Return the [x, y] coordinate for the center point of the cell that contains the specified text.  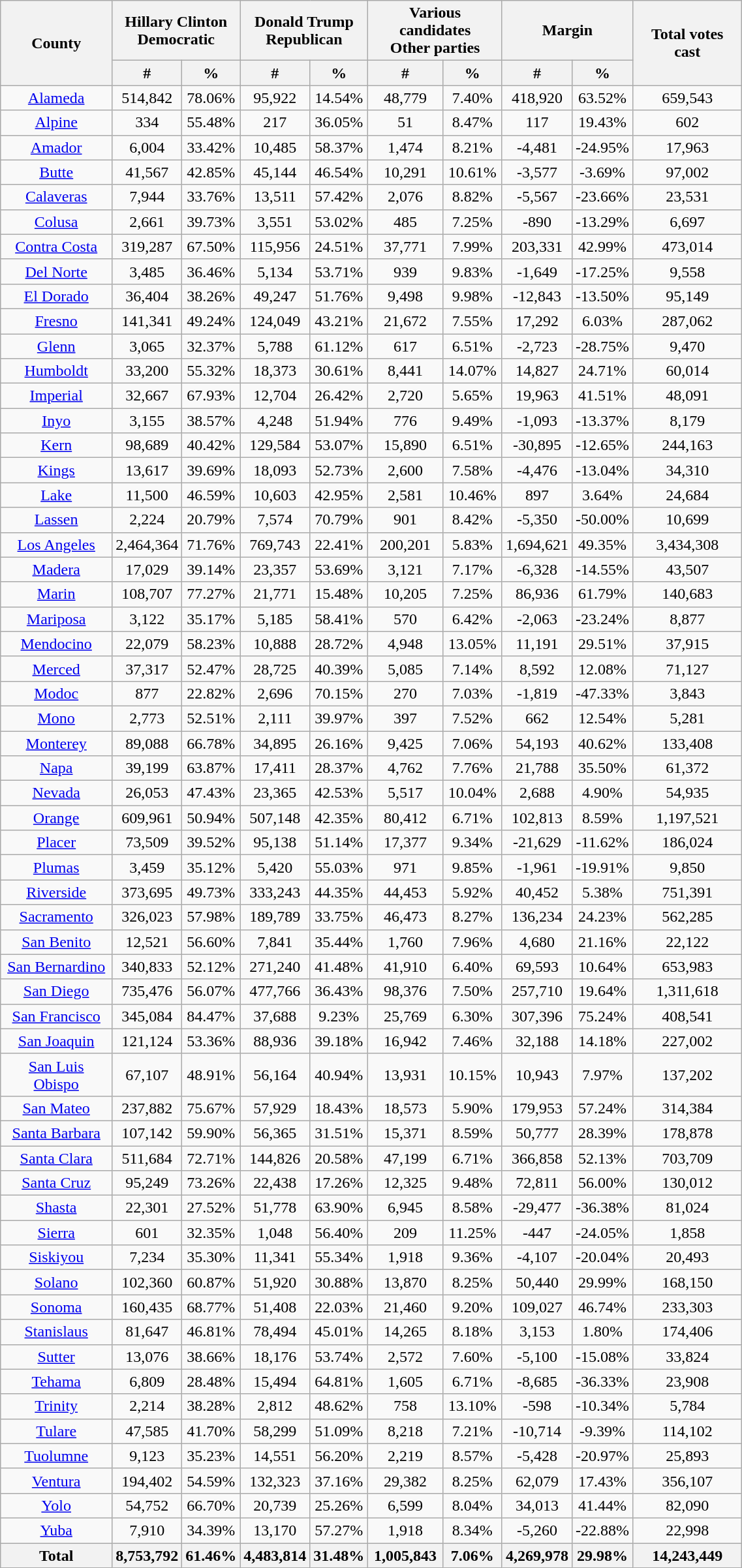
2,464,364 [147, 545]
6,004 [147, 147]
Modoc [56, 693]
5,788 [275, 346]
10,291 [405, 172]
209 [405, 1233]
41.51% [602, 396]
2,111 [275, 718]
6.40% [472, 967]
-2,723 [536, 346]
3,153 [536, 1332]
8,218 [405, 1431]
Sonoma [56, 1307]
514,842 [147, 98]
42.95% [339, 495]
17.26% [339, 1183]
52.73% [339, 470]
133,408 [687, 743]
4,248 [275, 421]
43,507 [687, 569]
23,357 [275, 569]
-9.39% [602, 1431]
50,440 [536, 1282]
-4,476 [536, 470]
1,760 [405, 942]
55.32% [211, 371]
33.42% [211, 147]
58.37% [339, 147]
El Dorado [56, 296]
San Mateo [56, 1108]
23,908 [687, 1381]
570 [405, 619]
9.83% [472, 271]
17,377 [405, 843]
13,076 [147, 1357]
735,476 [147, 991]
67,107 [147, 1075]
Sierra [56, 1233]
55.34% [339, 1258]
47.43% [211, 793]
102,813 [536, 818]
-6,328 [536, 569]
37,771 [405, 247]
55.48% [211, 123]
25.26% [339, 1505]
5,085 [405, 669]
17,963 [687, 147]
233,303 [687, 1307]
18.43% [339, 1108]
Yolo [56, 1505]
13.10% [472, 1406]
4,762 [405, 768]
-2,063 [536, 619]
160,435 [147, 1307]
60,014 [687, 371]
County [56, 43]
70.79% [339, 520]
67.93% [211, 396]
24,684 [687, 495]
26.42% [339, 396]
20,739 [275, 1505]
61,372 [687, 768]
San Diego [56, 991]
Solano [56, 1282]
41,910 [405, 967]
35.44% [339, 942]
16,942 [405, 1041]
17.43% [602, 1481]
2,581 [405, 495]
8.57% [472, 1456]
8.82% [472, 197]
34,310 [687, 470]
18,176 [275, 1357]
129,584 [275, 445]
9.23% [339, 1016]
14,551 [275, 1456]
373,695 [147, 892]
7.60% [472, 1357]
5.65% [472, 396]
12.08% [602, 669]
35.12% [211, 867]
21.16% [602, 942]
-3,577 [536, 172]
4,948 [405, 644]
Fresno [56, 321]
1,197,521 [687, 818]
Orange [56, 818]
174,406 [687, 1332]
137,202 [687, 1075]
28.48% [211, 1381]
22.41% [339, 545]
75.67% [211, 1108]
40,452 [536, 892]
37.16% [339, 1481]
39.69% [211, 470]
-11.62% [602, 843]
-5,100 [536, 1357]
939 [405, 271]
30.88% [339, 1282]
San Francisco [56, 1016]
36,404 [147, 296]
6.30% [472, 1016]
84.47% [211, 1016]
14.54% [339, 98]
Sacramento [56, 917]
48.91% [211, 1075]
39.14% [211, 569]
13,617 [147, 470]
66.70% [211, 1505]
Lassen [56, 520]
1,474 [405, 147]
7.99% [472, 247]
8.18% [472, 1332]
61.79% [602, 594]
41,567 [147, 172]
2,076 [405, 197]
Santa Barbara [56, 1133]
Inyo [56, 421]
333,243 [275, 892]
21,460 [405, 1307]
5,420 [275, 867]
271,240 [275, 967]
72,811 [536, 1183]
Glenn [56, 346]
Nevada [56, 793]
57.24% [602, 1108]
35.50% [602, 768]
5.92% [472, 892]
2,773 [147, 718]
Kings [56, 470]
-30,895 [536, 445]
1,605 [405, 1381]
San Bernardino [56, 967]
200,201 [405, 545]
59.90% [211, 1133]
9.48% [472, 1183]
Total [56, 1556]
1,048 [275, 1233]
31.48% [339, 1556]
287,062 [687, 321]
-28.75% [602, 346]
217 [275, 123]
203,331 [536, 247]
144,826 [275, 1158]
9.20% [472, 1307]
25,769 [405, 1016]
38.57% [211, 421]
877 [147, 693]
Santa Clara [56, 1158]
95,922 [275, 98]
78,494 [275, 1332]
13,170 [275, 1530]
53.74% [339, 1357]
602 [687, 123]
7.52% [472, 718]
9.49% [472, 421]
-4,107 [536, 1258]
-5,350 [536, 520]
Riverside [56, 892]
12.54% [602, 718]
19.64% [602, 991]
9.36% [472, 1258]
2,219 [405, 1456]
14,265 [405, 1332]
3,121 [405, 569]
54,193 [536, 743]
1.80% [602, 1332]
52.47% [211, 669]
-1,819 [536, 693]
758 [405, 1406]
51,920 [275, 1282]
11.25% [472, 1233]
270 [405, 693]
7,841 [275, 942]
-12,843 [536, 296]
11,191 [536, 644]
Merced [56, 669]
Monterey [56, 743]
53.02% [339, 222]
31.51% [339, 1133]
40.42% [211, 445]
56,164 [275, 1075]
507,148 [275, 818]
34,013 [536, 1505]
28,725 [275, 669]
10.64% [602, 967]
-5,567 [536, 197]
334 [147, 123]
52.13% [602, 1158]
8.42% [472, 520]
54,752 [147, 1505]
Margin [567, 31]
307,396 [536, 1016]
-24.05% [602, 1233]
51,778 [275, 1208]
179,953 [536, 1108]
46.74% [602, 1307]
42.35% [339, 818]
41.70% [211, 1431]
Placer [56, 843]
20,493 [687, 1258]
49.24% [211, 321]
12,521 [147, 942]
8,877 [687, 619]
Napa [56, 768]
-13.50% [602, 296]
5,517 [405, 793]
21,771 [275, 594]
Shasta [56, 1208]
54.59% [211, 1481]
88,936 [275, 1041]
-21,629 [536, 843]
46.54% [339, 172]
1,311,618 [687, 991]
56.07% [211, 991]
Mendocino [56, 644]
8.34% [472, 1530]
659,543 [687, 98]
-29,477 [536, 1208]
40.39% [339, 669]
44.35% [339, 892]
58.23% [211, 644]
8,592 [536, 669]
20.58% [339, 1158]
73,509 [147, 843]
53.36% [211, 1041]
72.71% [211, 1158]
703,709 [687, 1158]
75.24% [602, 1016]
39.73% [211, 222]
-20.04% [602, 1258]
61.12% [339, 346]
81,647 [147, 1332]
Alpine [56, 123]
Donald TrumpRepublican [304, 31]
81,024 [687, 1208]
Ventura [56, 1481]
39.52% [211, 843]
1,858 [687, 1233]
178,878 [687, 1133]
48,779 [405, 98]
57.98% [211, 917]
54,935 [687, 793]
5,784 [687, 1406]
20.79% [211, 520]
23,365 [275, 793]
314,384 [687, 1108]
San Luis Obispo [56, 1075]
32.35% [211, 1233]
14,827 [536, 371]
28.37% [339, 768]
Mono [56, 718]
51.14% [339, 843]
897 [536, 495]
97,002 [687, 172]
1,694,621 [536, 545]
47,199 [405, 1158]
9,558 [687, 271]
66.78% [211, 743]
12,704 [275, 396]
39,199 [147, 768]
8,441 [405, 371]
115,956 [275, 247]
Lake [56, 495]
71,127 [687, 669]
46,473 [405, 917]
29.99% [602, 1282]
15,371 [405, 1133]
-5,428 [536, 1456]
5,185 [275, 619]
Del Norte [56, 271]
244,163 [687, 445]
23,531 [687, 197]
Total votes cast [687, 43]
6.42% [472, 619]
7,574 [275, 520]
56.00% [602, 1183]
11,500 [147, 495]
13,931 [405, 1075]
117 [536, 123]
19,963 [536, 396]
-1,649 [536, 271]
8.27% [472, 917]
2,214 [147, 1406]
3,459 [147, 867]
San Joaquin [56, 1041]
Yuba [56, 1530]
29.98% [602, 1556]
14.07% [472, 371]
42.53% [339, 793]
42.99% [602, 247]
Contra Costa [56, 247]
24.71% [602, 371]
2,224 [147, 520]
10.15% [472, 1075]
55.03% [339, 867]
48,091 [687, 396]
17,292 [536, 321]
17,411 [275, 768]
7.50% [472, 991]
57,929 [275, 1108]
Madera [56, 569]
10,485 [275, 147]
9,123 [147, 1456]
Various candidatesOther parties [435, 31]
4,680 [536, 942]
601 [147, 1233]
6,599 [405, 1505]
141,341 [147, 321]
-10.34% [602, 1406]
-36.33% [602, 1381]
7.40% [472, 98]
47,585 [147, 1431]
51 [405, 123]
57.42% [339, 197]
56,365 [275, 1133]
-1,093 [536, 421]
189,789 [275, 917]
Stanislaus [56, 1332]
11,341 [275, 1258]
397 [405, 718]
3,122 [147, 619]
32.37% [211, 346]
7.58% [472, 470]
109,027 [536, 1307]
32,667 [147, 396]
Humboldt [56, 371]
37,317 [147, 669]
Tulare [56, 1431]
10,603 [275, 495]
22.03% [339, 1307]
6.03% [602, 321]
24.51% [339, 247]
477,766 [275, 991]
7,910 [147, 1530]
86,936 [536, 594]
5,281 [687, 718]
22,998 [687, 1530]
-3.69% [602, 172]
45.01% [339, 1332]
Alameda [56, 98]
26,053 [147, 793]
108,707 [147, 594]
18,373 [275, 371]
19.43% [602, 123]
22,079 [147, 644]
51.94% [339, 421]
56.40% [339, 1233]
776 [405, 421]
6,697 [687, 222]
194,402 [147, 1481]
28.72% [339, 644]
-8,685 [536, 1381]
77.27% [211, 594]
Colusa [56, 222]
-24.95% [602, 147]
3,155 [147, 421]
21,788 [536, 768]
30.61% [339, 371]
36.46% [211, 271]
15.48% [339, 594]
21,672 [405, 321]
34.39% [211, 1530]
-22.88% [602, 1530]
130,012 [687, 1183]
67.50% [211, 247]
22,438 [275, 1183]
-50.00% [602, 520]
124,049 [275, 321]
609,961 [147, 818]
51.09% [339, 1431]
62,079 [536, 1481]
-1,961 [536, 867]
-36.38% [602, 1208]
340,833 [147, 967]
80,412 [405, 818]
562,285 [687, 917]
Amador [56, 147]
26.16% [339, 743]
13,511 [275, 197]
36.05% [339, 123]
52.51% [211, 718]
63.87% [211, 768]
18,573 [405, 1108]
4.90% [602, 793]
-19.91% [602, 867]
56.60% [211, 942]
46.59% [211, 495]
9.85% [472, 867]
3,843 [687, 693]
39.18% [339, 1041]
22,301 [147, 1208]
Imperial [56, 396]
227,002 [687, 1041]
95,249 [147, 1183]
136,234 [536, 917]
33.75% [339, 917]
San Benito [56, 942]
15,494 [275, 1381]
9.98% [472, 296]
5,134 [275, 271]
511,684 [147, 1158]
38.28% [211, 1406]
237,882 [147, 1108]
2,661 [147, 222]
10.46% [472, 495]
140,683 [687, 594]
9,850 [687, 867]
617 [405, 346]
60.87% [211, 1282]
13,870 [405, 1282]
53.69% [339, 569]
257,710 [536, 991]
13.05% [472, 644]
45,144 [275, 172]
5.90% [472, 1108]
107,142 [147, 1133]
366,858 [536, 1158]
35.17% [211, 619]
42.85% [211, 172]
49.35% [602, 545]
58,299 [275, 1431]
95,138 [275, 843]
Calaveras [56, 197]
69,593 [536, 967]
52.12% [211, 967]
10,205 [405, 594]
89,088 [147, 743]
-13.29% [602, 222]
121,124 [147, 1041]
98,376 [405, 991]
50,777 [536, 1133]
61.46% [211, 1556]
38.26% [211, 296]
51.76% [339, 296]
Santa Cruz [56, 1183]
-10,714 [536, 1431]
-23.24% [602, 619]
319,287 [147, 247]
Marin [56, 594]
27.52% [211, 1208]
22,122 [687, 942]
-14.55% [602, 569]
70.15% [339, 693]
7.21% [472, 1431]
Sutter [56, 1357]
2,812 [275, 1406]
-4,481 [536, 147]
33.76% [211, 197]
10,699 [687, 520]
751,391 [687, 892]
7.03% [472, 693]
49,247 [275, 296]
2,600 [405, 470]
39.97% [339, 718]
Siskiyou [56, 1258]
29.51% [602, 644]
33,824 [687, 1357]
40.62% [602, 743]
95,149 [687, 296]
7.14% [472, 669]
9.34% [472, 843]
Plumas [56, 867]
50.94% [211, 818]
44,453 [405, 892]
82,090 [687, 1505]
3,551 [275, 222]
53.07% [339, 445]
63.90% [339, 1208]
Butte [56, 172]
4,269,978 [536, 1556]
10,888 [275, 644]
17,029 [147, 569]
29,382 [405, 1481]
37,915 [687, 644]
2,572 [405, 1357]
2,688 [536, 793]
36.43% [339, 991]
-5,260 [536, 1530]
9,425 [405, 743]
8.58% [472, 1208]
-47.33% [602, 693]
48.62% [339, 1406]
Hillary ClintonDemocratic [176, 31]
37,688 [275, 1016]
43.21% [339, 321]
418,920 [536, 98]
901 [405, 520]
58.41% [339, 619]
-23.66% [602, 197]
57.27% [339, 1530]
7.46% [472, 1041]
8,753,792 [147, 1556]
5.83% [472, 545]
68.77% [211, 1307]
9,470 [687, 346]
40.94% [339, 1075]
18,093 [275, 470]
Tehama [56, 1381]
-890 [536, 222]
35.23% [211, 1456]
33,200 [147, 371]
51,408 [275, 1307]
-13.04% [602, 470]
-15.08% [602, 1357]
345,084 [147, 1016]
35.30% [211, 1258]
73.26% [211, 1183]
1,005,843 [405, 1556]
41.44% [602, 1505]
-12.65% [602, 445]
769,743 [275, 545]
3,065 [147, 346]
7.96% [472, 942]
3.64% [602, 495]
-13.37% [602, 421]
56.20% [339, 1456]
653,983 [687, 967]
14,243,449 [687, 1556]
Trinity [56, 1406]
5.38% [602, 892]
408,541 [687, 1016]
8.04% [472, 1505]
102,360 [147, 1282]
6,945 [405, 1208]
10,943 [536, 1075]
10.61% [472, 172]
41.48% [339, 967]
38.66% [211, 1357]
28.39% [602, 1133]
24.23% [602, 917]
9,498 [405, 296]
63.52% [602, 98]
356,107 [687, 1481]
53.71% [339, 271]
8.47% [472, 123]
12,325 [405, 1183]
-17.25% [602, 271]
Mariposa [56, 619]
15,890 [405, 445]
473,014 [687, 247]
2,696 [275, 693]
32,188 [536, 1041]
186,024 [687, 843]
7.97% [602, 1075]
4,483,814 [275, 1556]
98,689 [147, 445]
-598 [536, 1406]
132,323 [275, 1481]
971 [405, 867]
8.21% [472, 147]
-20.97% [602, 1456]
7.17% [472, 569]
71.76% [211, 545]
10.04% [472, 793]
485 [405, 222]
Los Angeles [56, 545]
64.81% [339, 1381]
Kern [56, 445]
46.81% [211, 1332]
6,809 [147, 1381]
8,179 [687, 421]
2,720 [405, 396]
22.82% [211, 693]
78.06% [211, 98]
114,102 [687, 1431]
662 [536, 718]
3,485 [147, 271]
168,150 [687, 1282]
7.55% [472, 321]
7.76% [472, 768]
34,895 [275, 743]
14.18% [602, 1041]
7,234 [147, 1258]
-447 [536, 1233]
326,023 [147, 917]
7,944 [147, 197]
Tuolumne [56, 1456]
25,893 [687, 1456]
3,434,308 [687, 545]
49.73% [211, 892]
